Find where the given text appears and provide that cell's center as [X, Y] coordinate. 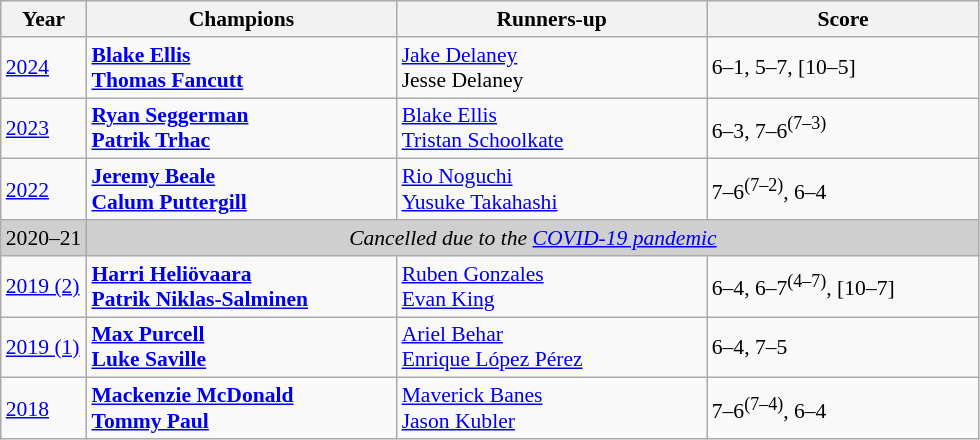
Cancelled due to the COVID-19 pandemic [532, 238]
6–4, 6–7(4–7), [10–7] [844, 286]
Harri Heliövaara Patrik Niklas-Salminen [241, 286]
Blake Ellis Thomas Fancutt [241, 68]
Score [844, 19]
Ryan Seggerman Patrik Trhac [241, 128]
7–6(7–2), 6–4 [844, 190]
2022 [44, 190]
2019 (1) [44, 348]
Rio Noguchi Yusuke Takahashi [552, 190]
Jake Delaney Jesse Delaney [552, 68]
Runners-up [552, 19]
Mackenzie McDonald Tommy Paul [241, 408]
6–4, 7–5 [844, 348]
Jeremy Beale Calum Puttergill [241, 190]
Max Purcell Luke Saville [241, 348]
Ruben Gonzales Evan King [552, 286]
Champions [241, 19]
Ariel Behar Enrique López Pérez [552, 348]
2019 (2) [44, 286]
6–1, 5–7, [10–5] [844, 68]
Year [44, 19]
7–6(7–4), 6–4 [844, 408]
Blake Ellis Tristan Schoolkate [552, 128]
6–3, 7–6(7–3) [844, 128]
2024 [44, 68]
2018 [44, 408]
Maverick Banes Jason Kubler [552, 408]
2020–21 [44, 238]
2023 [44, 128]
